Return (X, Y) of the center of cell containing provided text 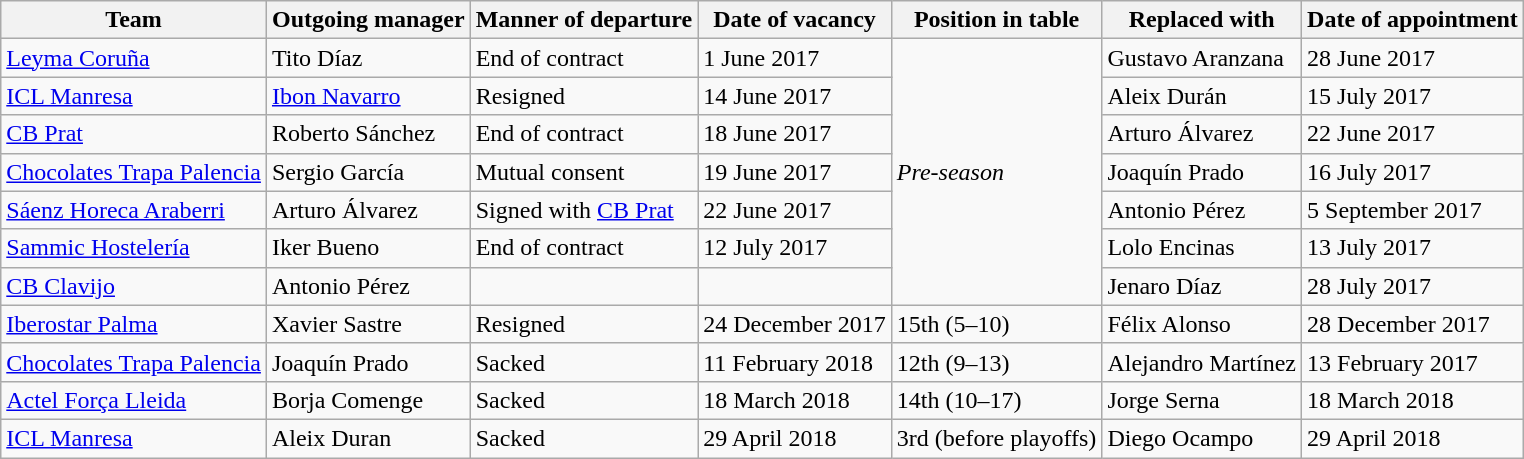
Félix Alonso (1202, 324)
Lolo Encinas (1202, 248)
Team (134, 20)
Jorge Serna (1202, 400)
CB Prat (134, 134)
Date of appointment (1413, 20)
Gustavo Aranzana (1202, 58)
Actel Força Lleida (134, 400)
Diego Ocampo (1202, 438)
Pre-season (996, 172)
Jenaro Díaz (1202, 286)
Iker Bueno (368, 248)
CB Clavijo (134, 286)
Manner of departure (584, 20)
Mutual consent (584, 172)
Alejandro Martínez (1202, 362)
Leyma Coruña (134, 58)
Ibon Navarro (368, 96)
Outgoing manager (368, 20)
12th (9–13) (996, 362)
Borja Comenge (368, 400)
15 July 2017 (1413, 96)
28 December 2017 (1413, 324)
15th (5–10) (996, 324)
Sáenz Horeca Araberri (134, 210)
12 July 2017 (795, 248)
13 July 2017 (1413, 248)
13 February 2017 (1413, 362)
Roberto Sánchez (368, 134)
19 June 2017 (795, 172)
Tito Díaz (368, 58)
Aleix Duran (368, 438)
16 July 2017 (1413, 172)
1 June 2017 (795, 58)
Date of vacancy (795, 20)
28 July 2017 (1413, 286)
Sammic Hostelería (134, 248)
3rd (before playoffs) (996, 438)
24 December 2017 (795, 324)
14th (10–17) (996, 400)
28 June 2017 (1413, 58)
Sergio García (368, 172)
Xavier Sastre (368, 324)
Position in table (996, 20)
5 September 2017 (1413, 210)
Iberostar Palma (134, 324)
Signed with CB Prat (584, 210)
18 June 2017 (795, 134)
11 February 2018 (795, 362)
Replaced with (1202, 20)
14 June 2017 (795, 96)
Aleix Durán (1202, 96)
